Search for the cell housing the specified text and yield its (X, Y) center coordinate. 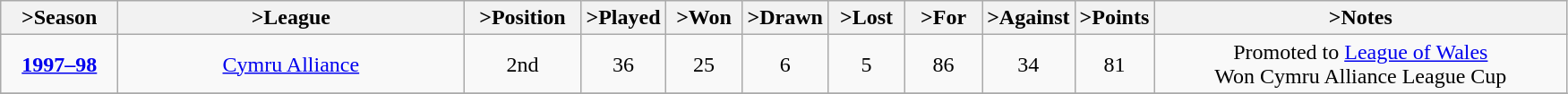
>Won (704, 18)
86 (944, 64)
>Notes (1361, 18)
5 (866, 64)
6 (784, 64)
2nd (523, 64)
Cymru Alliance (291, 64)
36 (623, 64)
>Played (623, 18)
>Drawn (784, 18)
>Points (1114, 18)
Promoted to League of WalesWon Cymru Alliance League Cup (1361, 64)
>Against (1028, 18)
25 (704, 64)
>Season (59, 18)
>League (291, 18)
34 (1028, 64)
81 (1114, 64)
>For (944, 18)
1997–98 (59, 64)
>Position (523, 18)
>Lost (866, 18)
